Return the (x, y) coordinate for the center point of the cell that contains the specified text.  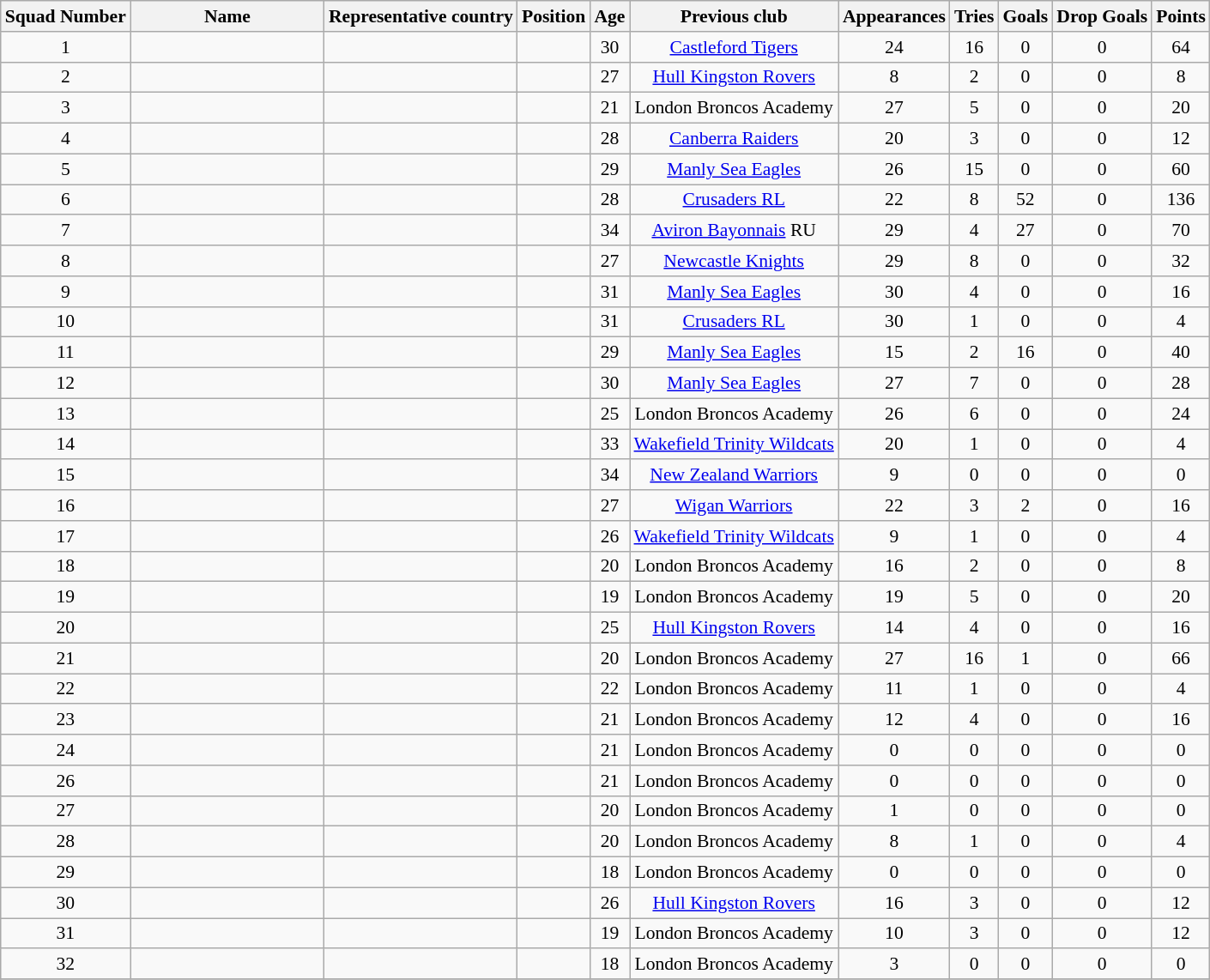
Aviron Bayonnais RU (735, 231)
Name (227, 16)
Points (1181, 16)
Age (609, 16)
23 (65, 720)
Tries (974, 16)
13 (65, 414)
60 (1181, 169)
Wigan Warriors (735, 505)
Goals (1025, 16)
40 (1181, 353)
136 (1181, 200)
Appearances (894, 16)
52 (1025, 200)
Representative country (420, 16)
64 (1181, 47)
New Zealand Warriors (735, 475)
Castleford Tigers (735, 47)
33 (609, 445)
Squad Number (65, 16)
66 (1181, 658)
Position (554, 16)
Drop Goals (1102, 16)
Previous club (735, 16)
Newcastle Knights (735, 261)
Canberra Raiders (735, 139)
70 (1181, 231)
17 (65, 536)
